Return (x, y) of the center of cell containing provided text 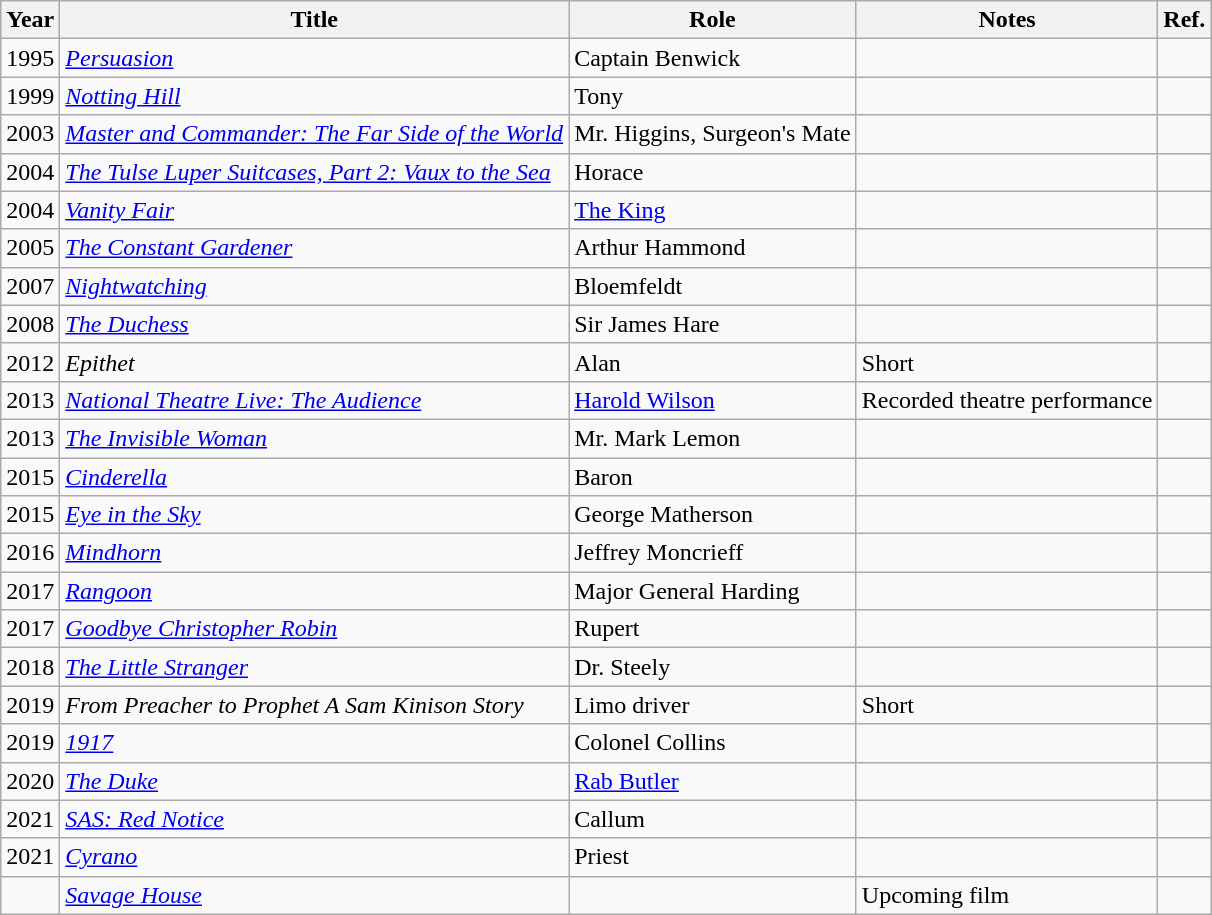
Tony (713, 96)
Upcoming film (1007, 895)
The Duchess (314, 324)
Bloemfeldt (713, 286)
Rab Butler (713, 781)
Year (30, 20)
1995 (30, 58)
SAS: Red Notice (314, 819)
Harold Wilson (713, 400)
2020 (30, 781)
Limo driver (713, 705)
National Theatre Live: The Audience (314, 400)
1917 (314, 743)
Rupert (713, 629)
2012 (30, 362)
Notting Hill (314, 96)
Baron (713, 477)
Master and Commander: The Far Side of the World (314, 134)
2007 (30, 286)
Ref. (1184, 20)
Goodbye Christopher Robin (314, 629)
The Duke (314, 781)
2008 (30, 324)
Persuasion (314, 58)
2016 (30, 553)
The Constant Gardener (314, 248)
From Preacher to Prophet A Sam Kinison Story (314, 705)
Captain Benwick (713, 58)
Title (314, 20)
The Little Stranger (314, 667)
Epithet (314, 362)
1999 (30, 96)
Arthur Hammond (713, 248)
Rangoon (314, 591)
2003 (30, 134)
Cyrano (314, 857)
Jeffrey Moncrieff (713, 553)
Mr. Higgins, Surgeon's Mate (713, 134)
Mr. Mark Lemon (713, 438)
Callum (713, 819)
Notes (1007, 20)
Vanity Fair (314, 210)
Cinderella (314, 477)
Nightwatching (314, 286)
The Tulse Luper Suitcases, Part 2: Vaux to the Sea (314, 172)
Mindhorn (314, 553)
The Invisible Woman (314, 438)
Savage House (314, 895)
George Matherson (713, 515)
Dr. Steely (713, 667)
Alan (713, 362)
Role (713, 20)
2018 (30, 667)
Sir James Hare (713, 324)
Major General Harding (713, 591)
2005 (30, 248)
Horace (713, 172)
The King (713, 210)
Eye in the Sky (314, 515)
Priest (713, 857)
Colonel Collins (713, 743)
Recorded theatre performance (1007, 400)
